Locate the cell with the specified text and output its (x, y) center coordinate. 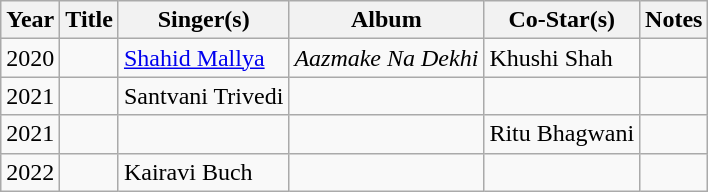
Khushi Shah (562, 58)
Aazmake Na Dekhi (386, 58)
Title (90, 20)
Shahid Mallya (203, 58)
Co-Star(s) (562, 20)
Year (30, 20)
Album (386, 20)
Santvani Trivedi (203, 96)
Singer(s) (203, 20)
2022 (30, 172)
Kairavi Buch (203, 172)
Notes (674, 20)
2020 (30, 58)
Ritu Bhagwani (562, 134)
